For the text-containing cell, return its midpoint in (X, Y) coordinate format. 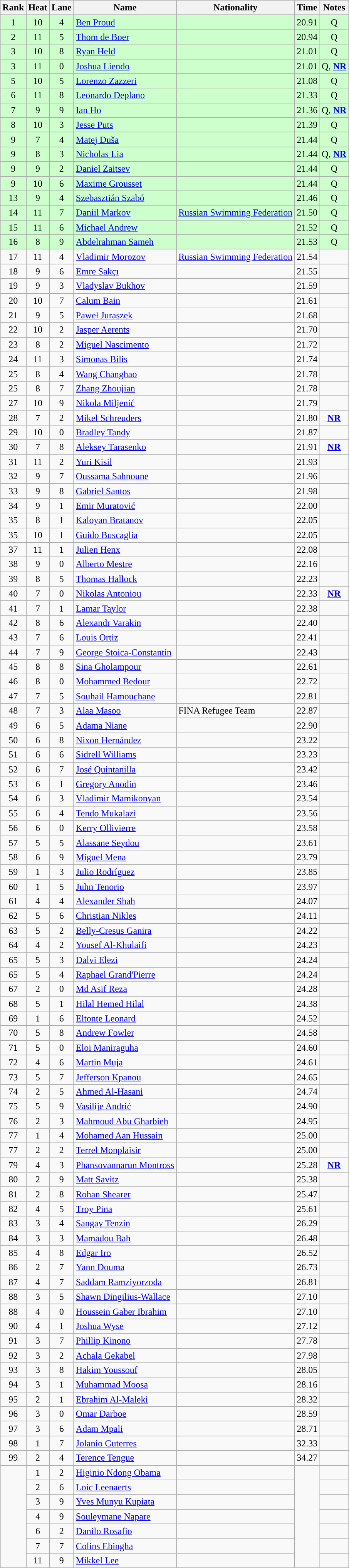
24.22 (307, 931)
Matej Duša (125, 139)
53 (13, 784)
Vladimir Mamikonyan (125, 799)
26.29 (307, 1224)
28.16 (307, 1385)
Gregory Anodin (125, 784)
Terrel Monplaisir (125, 1150)
Shawn Dingilius-Wallace (125, 1297)
26.73 (307, 1267)
22.61 (307, 667)
Muhammad Moosa (125, 1385)
Md Asif Reza (125, 989)
Alexandr Varakin (125, 623)
92 (13, 1355)
Nikolas Antoniou (125, 593)
Oussama Sahnoune (125, 476)
29 (13, 433)
Andrew Fowler (125, 1033)
Souleymane Napare (125, 1516)
24.38 (307, 1004)
75 (13, 1106)
24.23 (307, 945)
21.53 (307, 242)
26.48 (307, 1238)
Adama Niane (125, 725)
Zhang Zhoujian (125, 388)
Simonas Bilis (125, 359)
84 (13, 1238)
21.61 (307, 301)
43 (13, 637)
40 (13, 593)
Christian Nikles (125, 916)
23.23 (307, 755)
21.55 (307, 271)
Thom de Boer (125, 37)
25.61 (307, 1209)
Nikola Miljenić (125, 403)
Eloi Maniraguha (125, 1048)
33 (13, 491)
23.46 (307, 784)
Alberto Mestre (125, 564)
Aleksey Tarasenko (125, 447)
Thomas Hallock (125, 579)
Belly-Cresus Ganira (125, 931)
Ben Proud (125, 22)
Sidrell Williams (125, 755)
Martin Muja (125, 1062)
27.12 (307, 1326)
91 (13, 1341)
20.94 (307, 37)
21.68 (307, 315)
FINA Refugee Team (236, 711)
21.70 (307, 330)
30 (13, 447)
22.72 (307, 682)
23.61 (307, 843)
27 (13, 403)
24.07 (307, 901)
Tendo Mukalazi (125, 813)
60 (13, 886)
Daniel Zaitsev (125, 169)
Miguel Nascimento (125, 344)
Higinio Ndong Obama (125, 1473)
17 (13, 257)
23.56 (307, 813)
Joshua Liendo (125, 66)
26.81 (307, 1282)
Troy Pina (125, 1209)
15 (13, 227)
28 (13, 418)
76 (13, 1121)
87 (13, 1282)
41 (13, 608)
Sina Gholampour (125, 667)
Souhail Hamouchane (125, 696)
28.71 (307, 1429)
Mamadou Bah (125, 1238)
93 (13, 1370)
21.96 (307, 476)
23.85 (307, 872)
Hilal Hemed Hilal (125, 1004)
Adam Mpali (125, 1429)
21.36 (307, 110)
21.50 (307, 213)
20.91 (307, 22)
22.90 (307, 725)
46 (13, 682)
23.97 (307, 886)
85 (13, 1253)
21.52 (307, 227)
Kerry Ollivierre (125, 828)
22.33 (307, 593)
28.59 (307, 1414)
Vladyslav Bukhov (125, 286)
21.98 (307, 491)
34.27 (307, 1458)
25.38 (307, 1180)
Hakim Youssouf (125, 1370)
Terence Tengue (125, 1458)
Nixon Hernández (125, 740)
Szebasztián Szabó (125, 198)
Yann Douma (125, 1267)
95 (13, 1399)
Eltonte Leonard (125, 1018)
Alassane Seydou (125, 843)
Mahmoud Abu Gharbieh (125, 1121)
21.87 (307, 433)
55 (13, 813)
Paweł Juraszek (125, 315)
Vladimir Morozov (125, 257)
79 (13, 1165)
Julien Henx (125, 550)
27.78 (307, 1341)
34 (13, 506)
80 (13, 1180)
Daniil Markov (125, 213)
32 (13, 476)
Houssein Gaber Ibrahim (125, 1311)
Edgar Iro (125, 1253)
Lorenzo Zazzeri (125, 81)
Jasper Aerents (125, 330)
George Stoica-Constantin (125, 652)
21.46 (307, 198)
97 (13, 1429)
52 (13, 769)
Lamar Taylor (125, 608)
Nicholas Lia (125, 154)
Ahmed Al-Hasani (125, 1092)
Yves Munyu Kupiata (125, 1502)
Heat (38, 8)
22.81 (307, 696)
Yousef Al-Khulaifi (125, 945)
Danilo Rosafio (125, 1531)
21.59 (307, 286)
21.93 (307, 462)
70 (13, 1033)
21.79 (307, 403)
22.40 (307, 623)
Rank (13, 8)
73 (13, 1077)
24.58 (307, 1033)
Mikkel Lee (125, 1560)
74 (13, 1092)
Alexander Shah (125, 901)
21.80 (307, 418)
20 (13, 301)
83 (13, 1224)
82 (13, 1209)
Vasilije Andrić (125, 1106)
37 (13, 550)
26.52 (307, 1253)
Jesse Puts (125, 125)
Juhn Tenorio (125, 886)
Yuri Kisil (125, 462)
Kaloyan Bratanov (125, 520)
21.33 (307, 95)
24.61 (307, 1062)
Sangay Tenzin (125, 1224)
24.28 (307, 989)
Emre Sakçı (125, 271)
45 (13, 667)
Mikel Schreuders (125, 418)
22.23 (307, 579)
72 (13, 1062)
24.90 (307, 1106)
24.60 (307, 1048)
Ebrahim Al-Maleki (125, 1399)
24.74 (307, 1092)
24.95 (307, 1121)
98 (13, 1443)
21.72 (307, 344)
21.74 (307, 359)
96 (13, 1414)
56 (13, 828)
22.38 (307, 608)
Michael Andrew (125, 227)
24.65 (307, 1077)
63 (13, 931)
Rohan Shearer (125, 1194)
Leonardo Deplano (125, 95)
38 (13, 564)
Julio Rodríguez (125, 872)
Mohamed Aan Hussain (125, 1136)
90 (13, 1326)
62 (13, 916)
28.05 (307, 1370)
23 (13, 344)
Bradley Tandy (125, 433)
44 (13, 652)
81 (13, 1194)
Loic Leenaerts (125, 1487)
25.47 (307, 1194)
Omar Darboe (125, 1414)
Saddam Ramziyorzoda (125, 1282)
24.52 (307, 1018)
Notes (334, 8)
21.54 (307, 257)
José Quintanilla (125, 769)
22.16 (307, 564)
22.41 (307, 637)
28.32 (307, 1399)
Alaa Masoo (125, 711)
23.42 (307, 769)
71 (13, 1048)
Raphael Grand'Pierre (125, 975)
Ian Ho (125, 110)
Joshua Wyse (125, 1326)
23.79 (307, 857)
21.08 (307, 81)
Emir Muratović (125, 506)
39 (13, 579)
69 (13, 1018)
57 (13, 843)
54 (13, 799)
Name (125, 8)
31 (13, 462)
42 (13, 623)
24 (13, 359)
94 (13, 1385)
16 (13, 242)
25.28 (307, 1165)
Louis Ortiz (125, 637)
Matt Savitz (125, 1180)
27.98 (307, 1355)
14 (13, 213)
Colins Ebingha (125, 1546)
68 (13, 1004)
86 (13, 1267)
Phansovannarun Montross (125, 1165)
Nationality (236, 8)
49 (13, 725)
64 (13, 945)
Phillip Kinono (125, 1341)
23.22 (307, 740)
13 (13, 198)
Guido Buscaglia (125, 535)
21 (13, 315)
51 (13, 755)
23.54 (307, 799)
Abdelrahman Sameh (125, 242)
Time (307, 8)
Ryan Held (125, 52)
Calum Bain (125, 301)
Mohammed Bedour (125, 682)
22 (13, 330)
Gabriel Santos (125, 491)
24.11 (307, 916)
99 (13, 1458)
58 (13, 857)
67 (13, 989)
50 (13, 740)
47 (13, 696)
21.91 (307, 447)
32.33 (307, 1443)
18 (13, 271)
Maxime Grousset (125, 184)
Achala Gekabel (125, 1355)
22.87 (307, 711)
21.39 (307, 125)
Lane (62, 8)
Jolanio Guterres (125, 1443)
22.00 (307, 506)
48 (13, 711)
Dalvi Elezi (125, 960)
59 (13, 872)
23.58 (307, 828)
Miguel Mena (125, 857)
19 (13, 286)
22.08 (307, 550)
Jefferson Kpanou (125, 1077)
61 (13, 901)
22.43 (307, 652)
Wang Changhao (125, 374)
